Identify which cell holds the provided text, then report its (x, y) central coordinate. 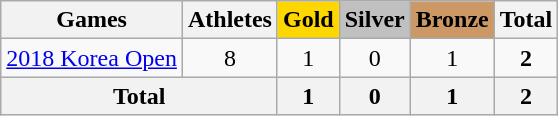
Gold (308, 20)
Games (92, 20)
8 (230, 58)
Athletes (230, 20)
Bronze (452, 20)
Silver (374, 20)
2018 Korea Open (92, 58)
